Provide the (X, Y) coordinate of the cell's center where the given text is located.  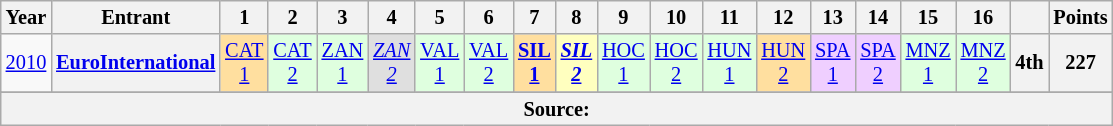
2 (292, 17)
14 (878, 17)
9 (624, 17)
3 (343, 17)
11 (729, 17)
EuroInternational (136, 63)
6 (488, 17)
MNZ2 (984, 63)
MNZ1 (928, 63)
SPA2 (878, 63)
ZAN2 (392, 63)
1 (244, 17)
HUN2 (783, 63)
2010 (26, 63)
15 (928, 17)
SIL1 (534, 63)
VAL1 (440, 63)
13 (832, 17)
Year (26, 17)
10 (676, 17)
Entrant (136, 17)
7 (534, 17)
12 (783, 17)
227 (1081, 63)
SIL2 (576, 63)
5 (440, 17)
ZAN1 (343, 63)
8 (576, 17)
CAT2 (292, 63)
HOC2 (676, 63)
CAT1 (244, 63)
16 (984, 17)
SPA1 (832, 63)
4th (1030, 63)
Points (1081, 17)
HOC1 (624, 63)
HUN1 (729, 63)
4 (392, 17)
VAL2 (488, 63)
Source: (557, 109)
